Locate the cell with the specified text and output its (x, y) center coordinate. 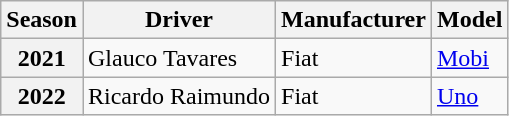
Glauco Tavares (178, 58)
Mobi (469, 58)
Season (42, 20)
Driver (178, 20)
Model (469, 20)
2022 (42, 96)
Uno (469, 96)
Manufacturer (354, 20)
2021 (42, 58)
Ricardo Raimundo (178, 96)
